For the text-containing cell, return its midpoint in (x, y) coordinate format. 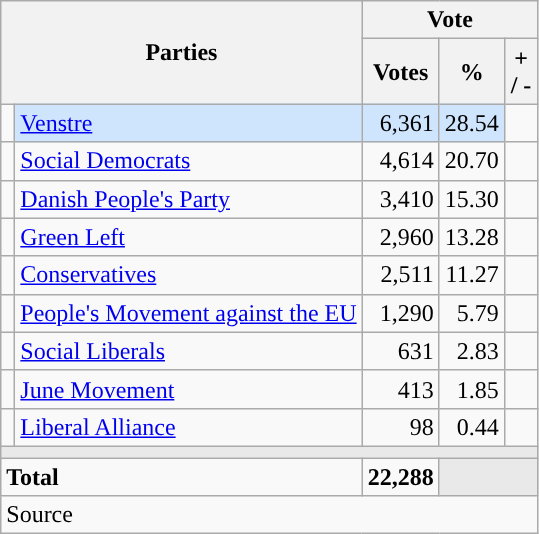
Liberal Alliance (188, 427)
2.83 (472, 351)
1.85 (472, 389)
Venstre (188, 123)
Green Left (188, 237)
22,288 (400, 477)
6,361 (400, 123)
98 (400, 427)
+ / - (521, 72)
Source (270, 515)
Parties (182, 52)
13.28 (472, 237)
Danish People's Party (188, 199)
3,410 (400, 199)
1,290 (400, 313)
28.54 (472, 123)
2,960 (400, 237)
% (472, 72)
Vote (450, 20)
Votes (400, 72)
4,614 (400, 161)
People's Movement against the EU (188, 313)
15.30 (472, 199)
0.44 (472, 427)
631 (400, 351)
11.27 (472, 275)
Social Democrats (188, 161)
June Movement (188, 389)
2,511 (400, 275)
Total (182, 477)
Social Liberals (188, 351)
413 (400, 389)
20.70 (472, 161)
5.79 (472, 313)
Conservatives (188, 275)
